From the cell containing the given text, extract its center point as (x, y) coordinate. 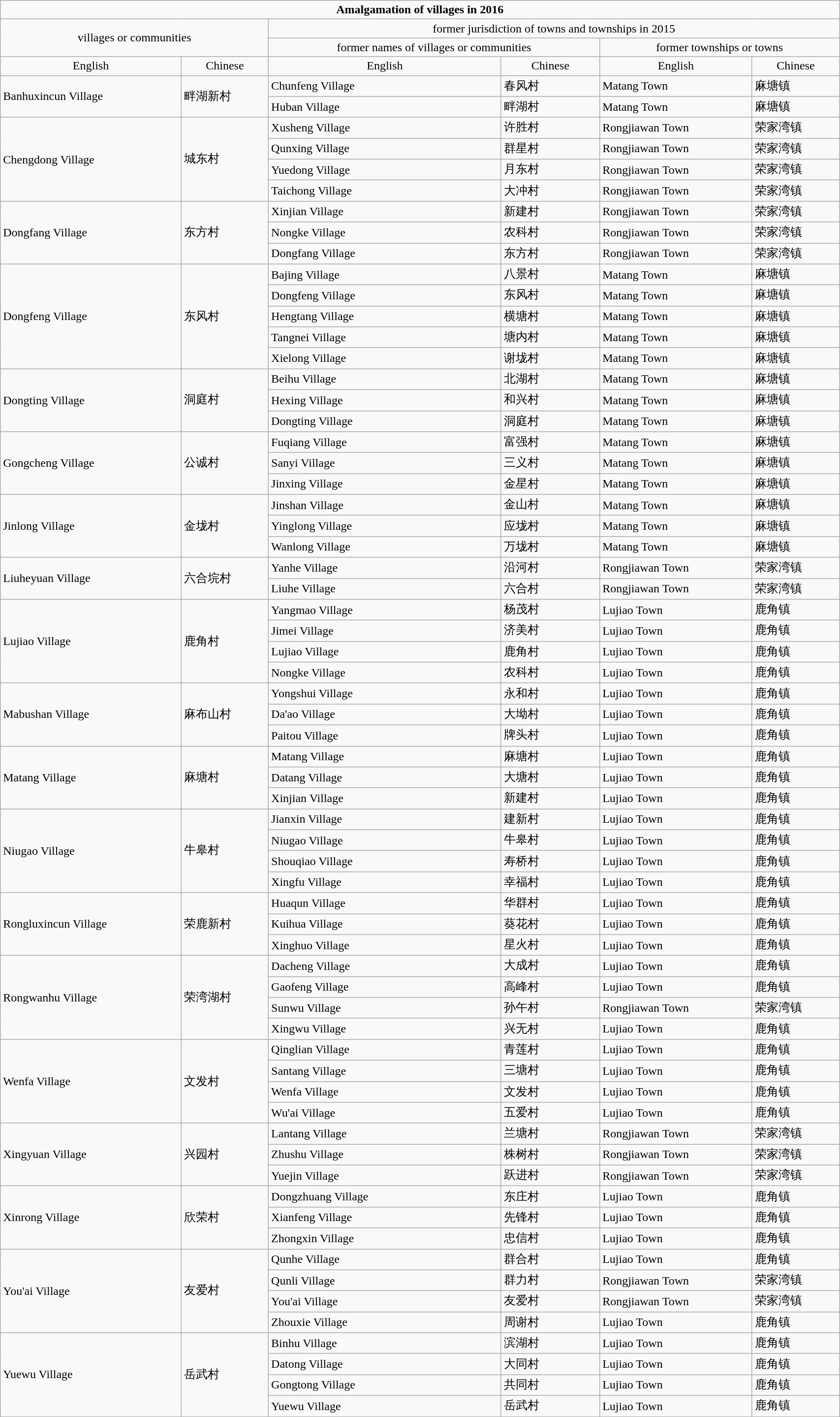
富强村 (550, 442)
幸福村 (550, 882)
畔湖村 (550, 107)
Fuqiang Village (385, 442)
Gongtong Village (385, 1385)
杨茂村 (550, 610)
麻布山村 (224, 714)
Taichong Village (385, 191)
Gongcheng Village (91, 463)
Liuheyuan Village (91, 578)
群星村 (550, 149)
荣湾湖村 (224, 998)
Yinglong Village (385, 526)
former jurisdiction of towns and townships in 2015 (554, 29)
建新村 (550, 819)
Jinlong Village (91, 526)
villages or communities (135, 38)
Dacheng Village (385, 966)
Xinrong Village (91, 1218)
三义村 (550, 463)
应垅村 (550, 526)
Wanlong Village (385, 547)
former names of villages or communities (434, 47)
Hengtang Village (385, 316)
兴无村 (550, 1029)
畔湖新村 (224, 97)
欣荣村 (224, 1218)
孙午村 (550, 1008)
北湖村 (550, 379)
周谢村 (550, 1322)
Mabushan Village (91, 714)
Xusheng Village (385, 128)
春风村 (550, 86)
Bajing Village (385, 275)
Xielong Village (385, 358)
先锋村 (550, 1217)
牌头村 (550, 736)
Yuejin Village (385, 1176)
Chunfeng Village (385, 86)
Zhongxin Village (385, 1239)
兰塘村 (550, 1133)
Xingyuan Village (91, 1155)
金垅村 (224, 526)
公诚村 (224, 463)
former townships or towns (719, 47)
Beihu Village (385, 379)
塘内村 (550, 338)
Chengdong Village (91, 159)
高峰村 (550, 987)
Tangnei Village (385, 338)
Dongzhuang Village (385, 1196)
大塘村 (550, 778)
群合村 (550, 1259)
大成村 (550, 966)
Xianfeng Village (385, 1217)
Jinshan Village (385, 505)
Qunxing Village (385, 149)
大冲村 (550, 191)
Paitou Village (385, 736)
八景村 (550, 275)
Zhouxie Village (385, 1322)
葵花村 (550, 925)
Qunli Village (385, 1280)
共同村 (550, 1385)
Datong Village (385, 1364)
Shouqiao Village (385, 862)
三塘村 (550, 1070)
Sanyi Village (385, 463)
月东村 (550, 169)
Yanhe Village (385, 568)
跃进村 (550, 1176)
群力村 (550, 1280)
城东村 (224, 159)
六合垸村 (224, 578)
Qinglian Village (385, 1050)
万垅村 (550, 547)
许胜村 (550, 128)
Amalgamation of villages in 2016 (420, 10)
Rongwanhu Village (91, 998)
Jinxing Village (385, 484)
忠信村 (550, 1239)
Zhushu Village (385, 1155)
沿河村 (550, 568)
Wu'ai Village (385, 1113)
Jianxin Village (385, 819)
济美村 (550, 631)
Santang Village (385, 1070)
大同村 (550, 1364)
五爱村 (550, 1113)
Kuihua Village (385, 925)
金星村 (550, 484)
兴园村 (224, 1155)
Binhu Village (385, 1343)
青莲村 (550, 1050)
大坳村 (550, 715)
六合村 (550, 589)
Xingfu Village (385, 882)
和兴村 (550, 400)
Rongluxincun Village (91, 924)
Yongshui Village (385, 693)
Lantang Village (385, 1133)
星火村 (550, 945)
Qunhe Village (385, 1259)
谢垅村 (550, 358)
Da'ao Village (385, 715)
Xingwu Village (385, 1029)
Huaqun Village (385, 903)
Jimei Village (385, 631)
华群村 (550, 903)
横塘村 (550, 316)
Datang Village (385, 778)
荣鹿新村 (224, 924)
Gaofeng Village (385, 987)
Liuhe Village (385, 589)
Sunwu Village (385, 1008)
东庄村 (550, 1196)
Banhuxincun Village (91, 97)
金山村 (550, 505)
Xinghuo Village (385, 945)
株树村 (550, 1155)
Yuedong Village (385, 169)
永和村 (550, 693)
滨湖村 (550, 1343)
Hexing Village (385, 400)
Huban Village (385, 107)
寿桥村 (550, 862)
Yangmao Village (385, 610)
